Return the [x, y] coordinate for the center point of the cell that contains the specified text.  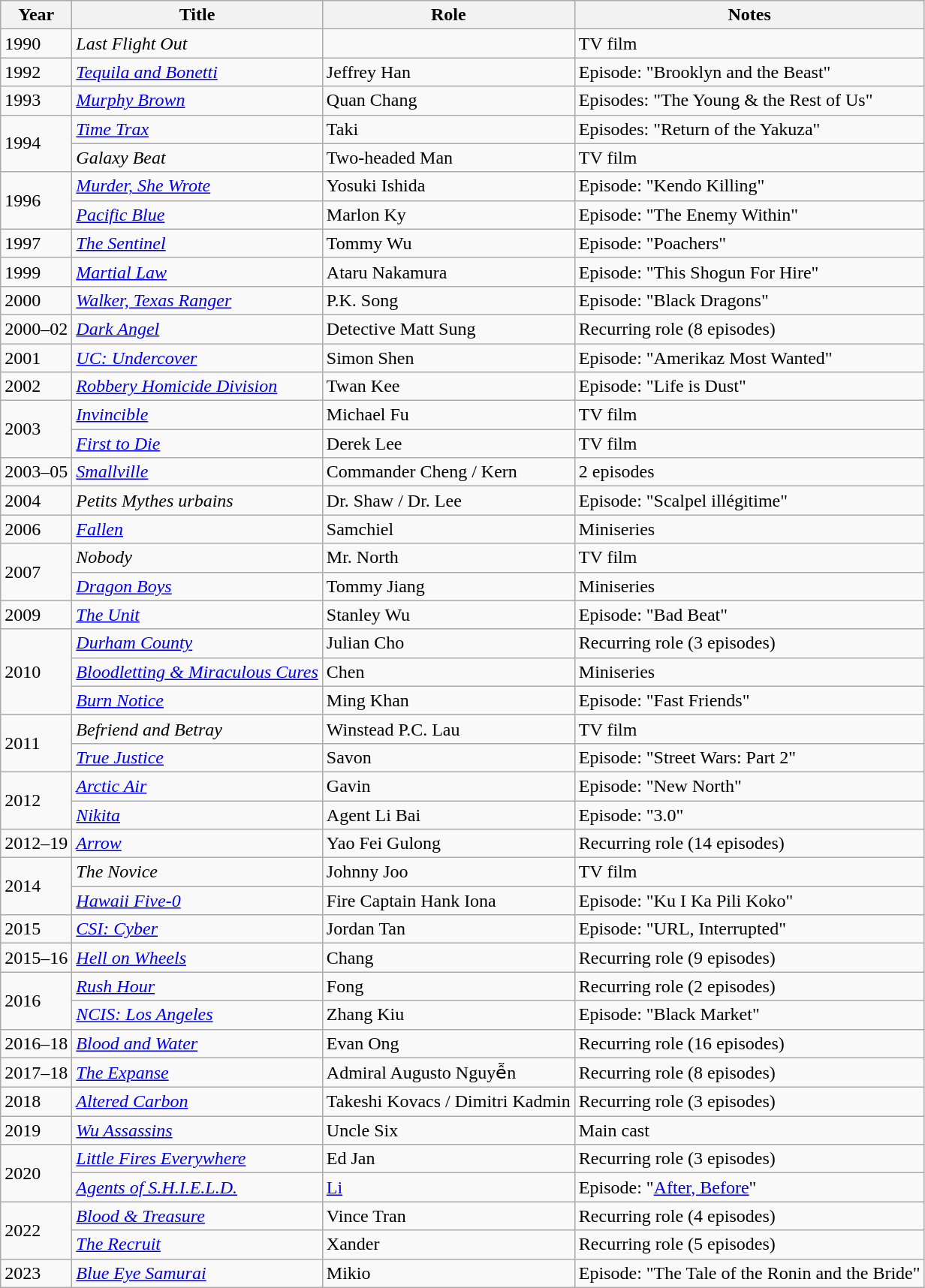
Hell on Wheels [197, 958]
The Novice [197, 872]
Pacific Blue [197, 215]
Zhang Kiu [448, 1015]
Quan Chang [448, 101]
Episode: "Kendo Killing" [749, 186]
2003 [36, 429]
Episode: "Poachers" [749, 243]
1996 [36, 200]
Ming Khan [448, 700]
Vince Tran [448, 1216]
Episode: "The Tale of the Ronin and the Bride" [749, 1273]
2016 [36, 1001]
Episode: "Fast Friends" [749, 700]
Episode: "Scalpel illégitime" [749, 501]
1997 [36, 243]
True Justice [197, 757]
Smallville [197, 472]
2004 [36, 501]
Episodes: "The Young & the Rest of Us" [749, 101]
Takeshi Kovacs / Dimitri Kadmin [448, 1102]
CSI: Cyber [197, 929]
First to Die [197, 444]
Recurring role (2 episodes) [749, 986]
2006 [36, 529]
Nikita [197, 814]
Savon [448, 757]
2022 [36, 1230]
The Recruit [197, 1244]
2009 [36, 615]
Galaxy Beat [197, 158]
Altered Carbon [197, 1102]
Time Trax [197, 129]
Blood and Water [197, 1043]
Tommy Jiang [448, 586]
Stanley Wu [448, 615]
NCIS: Los Angeles [197, 1015]
1990 [36, 44]
Julian Cho [448, 643]
Dark Angel [197, 329]
2003–05 [36, 472]
2011 [36, 743]
Walker, Texas Ranger [197, 300]
Taki [448, 129]
Episode: "Bad Beat" [749, 615]
2014 [36, 886]
Recurring role (9 episodes) [749, 958]
Recurring role (14 episodes) [749, 844]
Fire Captain Hank Iona [448, 901]
2000–02 [36, 329]
Agent Li Bai [448, 814]
2019 [36, 1130]
Admiral Augusto Nguyễn [448, 1073]
Episode: "The Enemy Within" [749, 215]
Gavin [448, 786]
Befriend and Betray [197, 729]
Derek Lee [448, 444]
Nobody [197, 558]
1994 [36, 143]
1999 [36, 272]
Episode: "Brooklyn and the Beast" [749, 72]
Role [448, 15]
2016–18 [36, 1043]
2017–18 [36, 1073]
Year [36, 15]
Episode: "URL, Interrupted" [749, 929]
2000 [36, 300]
Recurring role (4 episodes) [749, 1216]
Robbery Homicide Division [197, 387]
Marlon Ky [448, 215]
Episode: "Ku I Ka Pili Koko" [749, 901]
Evan Ong [448, 1043]
Burn Notice [197, 700]
Arrow [197, 844]
Invincible [197, 415]
2 episodes [749, 472]
Recurring role (5 episodes) [749, 1244]
Ataru Nakamura [448, 272]
Arctic Air [197, 786]
UC: Undercover [197, 358]
Fallen [197, 529]
Title [197, 15]
Fong [448, 986]
Recurring role (16 episodes) [749, 1043]
Episode: "This Shogun For Hire" [749, 272]
2023 [36, 1273]
Simon Shen [448, 358]
Tequila and Bonetti [197, 72]
Yao Fei Gulong [448, 844]
Martial Law [197, 272]
Main cast [749, 1130]
Winstead P.C. Lau [448, 729]
Hawaii Five-0 [197, 901]
2012–19 [36, 844]
1993 [36, 101]
Chen [448, 672]
Wu Assassins [197, 1130]
Murphy Brown [197, 101]
Jeffrey Han [448, 72]
1992 [36, 72]
The Unit [197, 615]
Uncle Six [448, 1130]
Episode: "Street Wars: Part 2" [749, 757]
Murder, She Wrote [197, 186]
Bloodletting & Miraculous Cures [197, 672]
2012 [36, 800]
Yosuki Ishida [448, 186]
Michael Fu [448, 415]
2020 [36, 1173]
Mr. North [448, 558]
Xander [448, 1244]
P.K. Song [448, 300]
Petits Mythes urbains [197, 501]
Episode: "3.0" [749, 814]
Dragon Boys [197, 586]
The Expanse [197, 1073]
The Sentinel [197, 243]
Detective Matt Sung [448, 329]
Commander Cheng / Kern [448, 472]
Blood & Treasure [197, 1216]
2007 [36, 572]
Twan Kee [448, 387]
Li [448, 1187]
2015–16 [36, 958]
Ed Jan [448, 1159]
Agents of S.H.I.E.L.D. [197, 1187]
Chang [448, 958]
Samchiel [448, 529]
Episodes: "Return of the Yakuza" [749, 129]
Rush Hour [197, 986]
2018 [36, 1102]
Dr. Shaw / Dr. Lee [448, 501]
Little Fires Everywhere [197, 1159]
Episode: "Amerikaz Most Wanted" [749, 358]
Episode: "Black Dragons" [749, 300]
Last Flight Out [197, 44]
Episode: "Black Market" [749, 1015]
Tommy Wu [448, 243]
Durham County [197, 643]
Episode: "After, Before" [749, 1187]
Notes [749, 15]
2001 [36, 358]
Johnny Joo [448, 872]
2015 [36, 929]
Episode: "Life is Dust" [749, 387]
2002 [36, 387]
Episode: "New North" [749, 786]
Blue Eye Samurai [197, 1273]
2010 [36, 672]
Jordan Tan [448, 929]
Mikio [448, 1273]
Two-headed Man [448, 158]
